Pinpoint the cell where the given text exists, returning its (X, Y) midpoint coordinate. 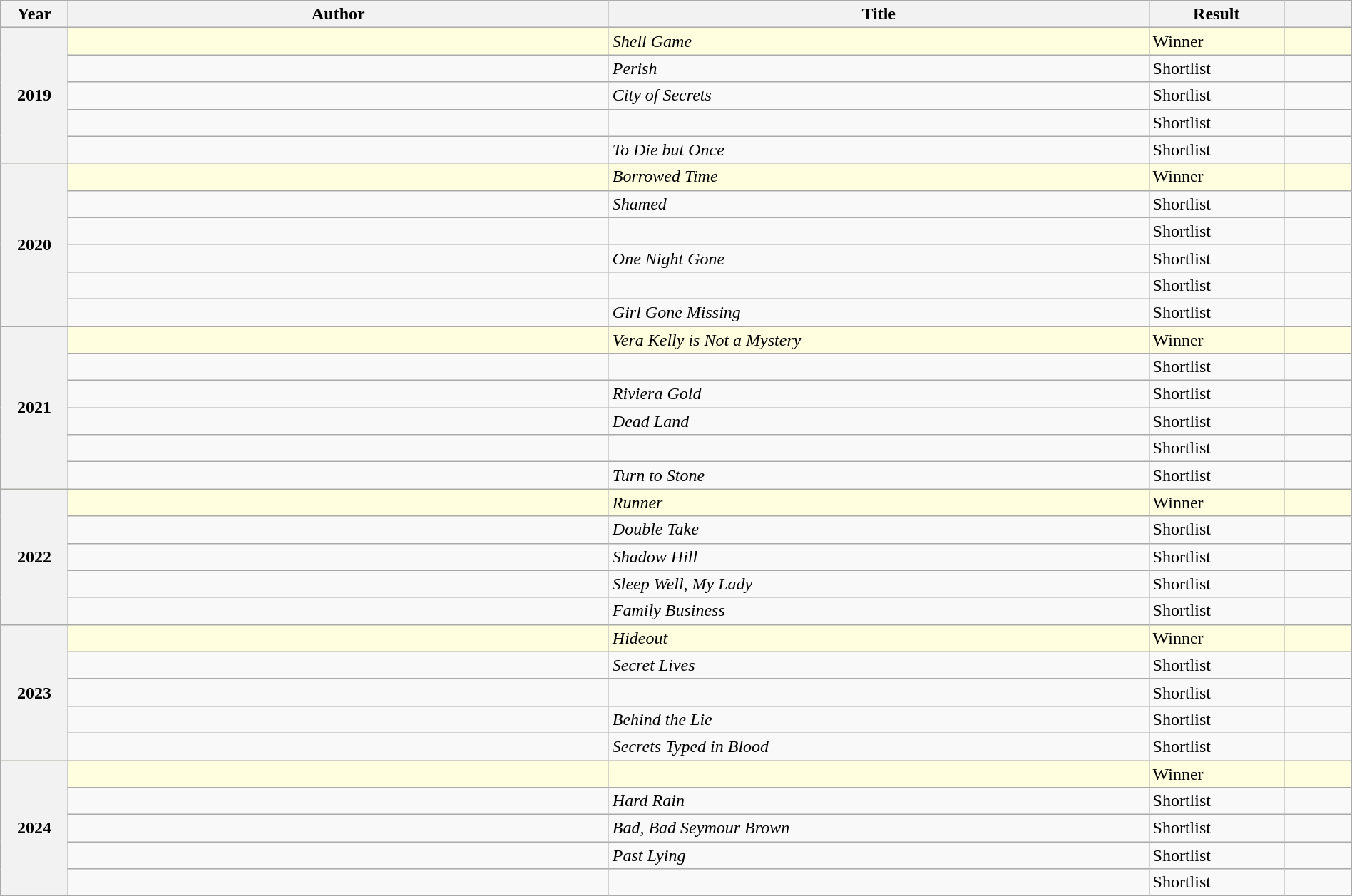
2021 (34, 408)
Behind the Lie (879, 719)
2023 (34, 692)
Double Take (879, 530)
2020 (34, 244)
2019 (34, 96)
City of Secrets (879, 96)
Perish (879, 68)
Result (1217, 14)
Borrowed Time (879, 177)
Shamed (879, 204)
Dead Land (879, 421)
Turn to Stone (879, 475)
Year (34, 14)
Author (338, 14)
Family Business (879, 611)
Secrets Typed in Blood (879, 746)
Bad, Bad Seymour Brown (879, 828)
Shell Game (879, 41)
Riviera Gold (879, 394)
Runner (879, 503)
Secret Lives (879, 665)
One Night Gone (879, 258)
Title (879, 14)
Shadow Hill (879, 557)
To Die but Once (879, 150)
Hard Rain (879, 801)
Girl Gone Missing (879, 312)
2024 (34, 828)
Sleep Well, My Lady (879, 584)
Hideout (879, 638)
Vera Kelly is Not a Mystery (879, 340)
Past Lying (879, 855)
2022 (34, 557)
